Find where the given text appears and provide that cell's center as (x, y) coordinate. 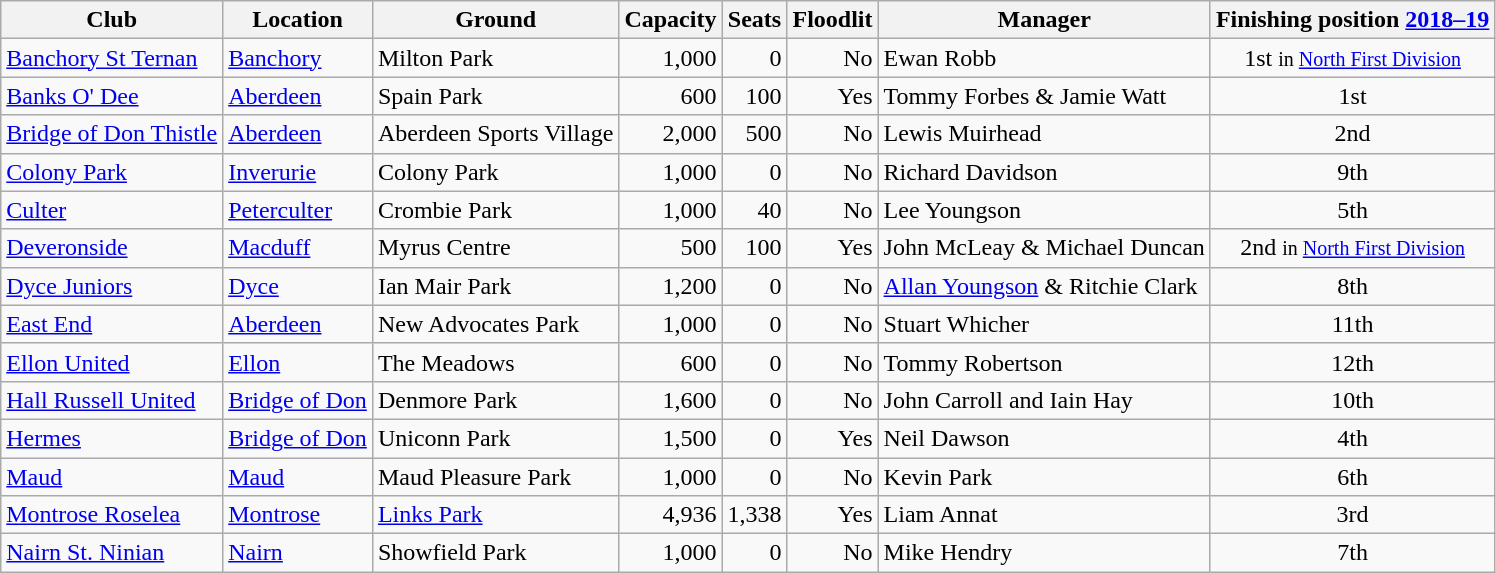
Lewis Muirhead (1044, 134)
11th (1352, 324)
Links Park (495, 515)
East End (112, 324)
Denmore Park (495, 400)
5th (1352, 210)
Culter (112, 210)
2,000 (670, 134)
Milton Park (495, 58)
Peterculter (298, 210)
10th (1352, 400)
Tommy Robertson (1044, 362)
Stuart Whicher (1044, 324)
Dyce (298, 286)
1st in North First Division (1352, 58)
Manager (1044, 20)
Tommy Forbes & Jamie Watt (1044, 96)
Banchory St Ternan (112, 58)
1,600 (670, 400)
Ellon United (112, 362)
Location (298, 20)
Spain Park (495, 96)
Allan Youngson & Ritchie Clark (1044, 286)
Banks O' Dee (112, 96)
Richard Davidson (1044, 172)
Banchory (298, 58)
The Meadows (495, 362)
Myrus Centre (495, 248)
Mike Hendry (1044, 553)
Bridge of Don Thistle (112, 134)
Deveronside (112, 248)
1,200 (670, 286)
8th (1352, 286)
Aberdeen Sports Village (495, 134)
John Carroll and Iain Hay (1044, 400)
Dyce Juniors (112, 286)
1,338 (754, 515)
Nairn St. Ninian (112, 553)
Lee Youngson (1044, 210)
Maud Pleasure Park (495, 477)
Crombie Park (495, 210)
Hall Russell United (112, 400)
Kevin Park (1044, 477)
40 (754, 210)
9th (1352, 172)
7th (1352, 553)
Club (112, 20)
Liam Annat (1044, 515)
Montrose Roselea (112, 515)
Floodlit (832, 20)
1st (1352, 96)
4th (1352, 438)
Ian Mair Park (495, 286)
Finishing position 2018–19 (1352, 20)
Ewan Robb (1044, 58)
Ellon (298, 362)
Inverurie (298, 172)
4,936 (670, 515)
Neil Dawson (1044, 438)
6th (1352, 477)
Nairn (298, 553)
Capacity (670, 20)
Ground (495, 20)
Hermes (112, 438)
John McLeay & Michael Duncan (1044, 248)
Montrose (298, 515)
New Advocates Park (495, 324)
2nd (1352, 134)
Seats (754, 20)
1,500 (670, 438)
12th (1352, 362)
3rd (1352, 515)
Macduff (298, 248)
Uniconn Park (495, 438)
2nd in North First Division (1352, 248)
Showfield Park (495, 553)
